Identify which cell holds the provided text, then report its (x, y) central coordinate. 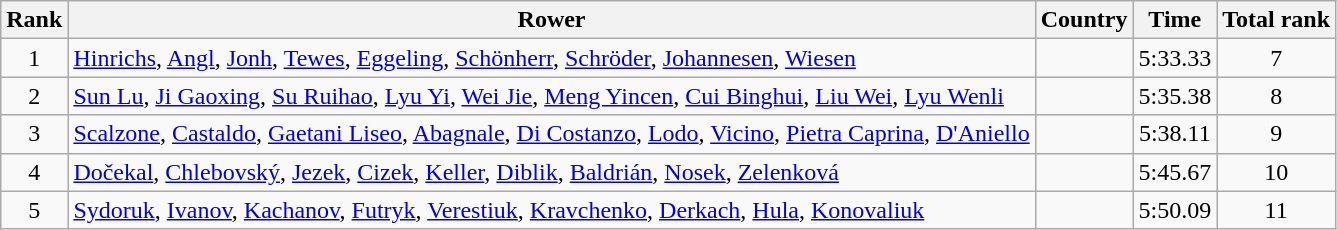
5:35.38 (1175, 96)
Rower (552, 20)
Sun Lu, Ji Gaoxing, Su Ruihao, Lyu Yi, Wei Jie, Meng Yincen, Cui Binghui, Liu Wei, Lyu Wenli (552, 96)
Sydoruk, Ivanov, Kachanov, Futryk, Verestiuk, Kravchenko, Derkach, Hula, Konovaliuk (552, 210)
3 (34, 134)
Hinrichs, Angl, Jonh, Tewes, Eggeling, Schönherr, Schröder, Johannesen, Wiesen (552, 58)
5:50.09 (1175, 210)
Scalzone, Castaldo, Gaetani Liseo, Abagnale, Di Costanzo, Lodo, Vicino, Pietra Caprina, D'Aniello (552, 134)
5 (34, 210)
5:33.33 (1175, 58)
Rank (34, 20)
1 (34, 58)
8 (1276, 96)
7 (1276, 58)
4 (34, 172)
5:38.11 (1175, 134)
Time (1175, 20)
Country (1084, 20)
2 (34, 96)
9 (1276, 134)
5:45.67 (1175, 172)
11 (1276, 210)
Dočekal, Chlebovský, Jezek, Cizek, Keller, Diblik, Baldrián, Nosek, Zelenková (552, 172)
Total rank (1276, 20)
10 (1276, 172)
